Locate the cell with the specified text and output its [x, y] center coordinate. 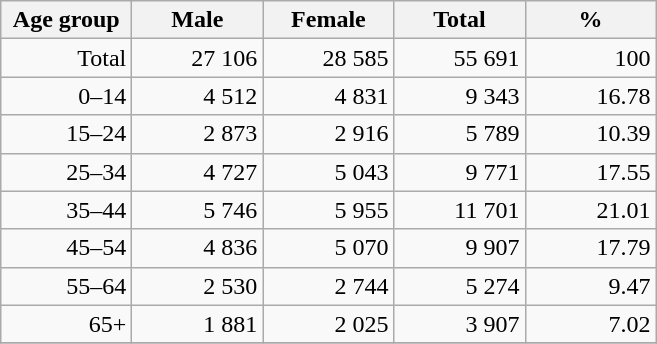
2 873 [198, 134]
2 916 [328, 134]
2 025 [328, 324]
27 106 [198, 58]
65+ [66, 324]
4 512 [198, 96]
Age group [66, 20]
17.55 [590, 172]
17.79 [590, 248]
28 585 [328, 58]
Male [198, 20]
25–34 [66, 172]
3 907 [460, 324]
55–64 [66, 286]
45–54 [66, 248]
5 746 [198, 210]
9.47 [590, 286]
4 836 [198, 248]
15–24 [66, 134]
4 727 [198, 172]
1 881 [198, 324]
0–14 [66, 96]
35–44 [66, 210]
5 274 [460, 286]
4 831 [328, 96]
5 070 [328, 248]
Female [328, 20]
10.39 [590, 134]
55 691 [460, 58]
5 043 [328, 172]
5 789 [460, 134]
16.78 [590, 96]
9 771 [460, 172]
11 701 [460, 210]
2 744 [328, 286]
7.02 [590, 324]
9 343 [460, 96]
21.01 [590, 210]
2 530 [198, 286]
9 907 [460, 248]
5 955 [328, 210]
100 [590, 58]
% [590, 20]
